From the cell containing the given text, extract its center point as (x, y) coordinate. 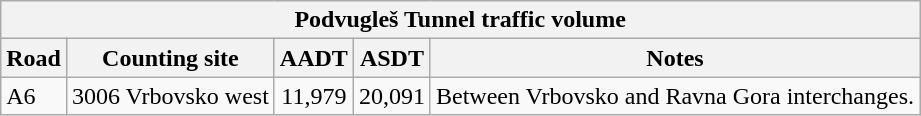
Between Vrbovsko and Ravna Gora interchanges. (674, 96)
11,979 (314, 96)
Notes (674, 58)
20,091 (392, 96)
A6 (34, 96)
ASDT (392, 58)
Podvugleš Tunnel traffic volume (460, 20)
AADT (314, 58)
3006 Vrbovsko west (170, 96)
Road (34, 58)
Counting site (170, 58)
